Output the (X, Y) coordinate of the center of the cell containing the given text.  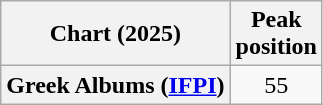
Peakposition (276, 34)
Chart (2025) (116, 34)
Greek Albums (IFPI) (116, 85)
55 (276, 85)
